Determine the (x, y) coordinate at the center of the cell enclosing the given text.  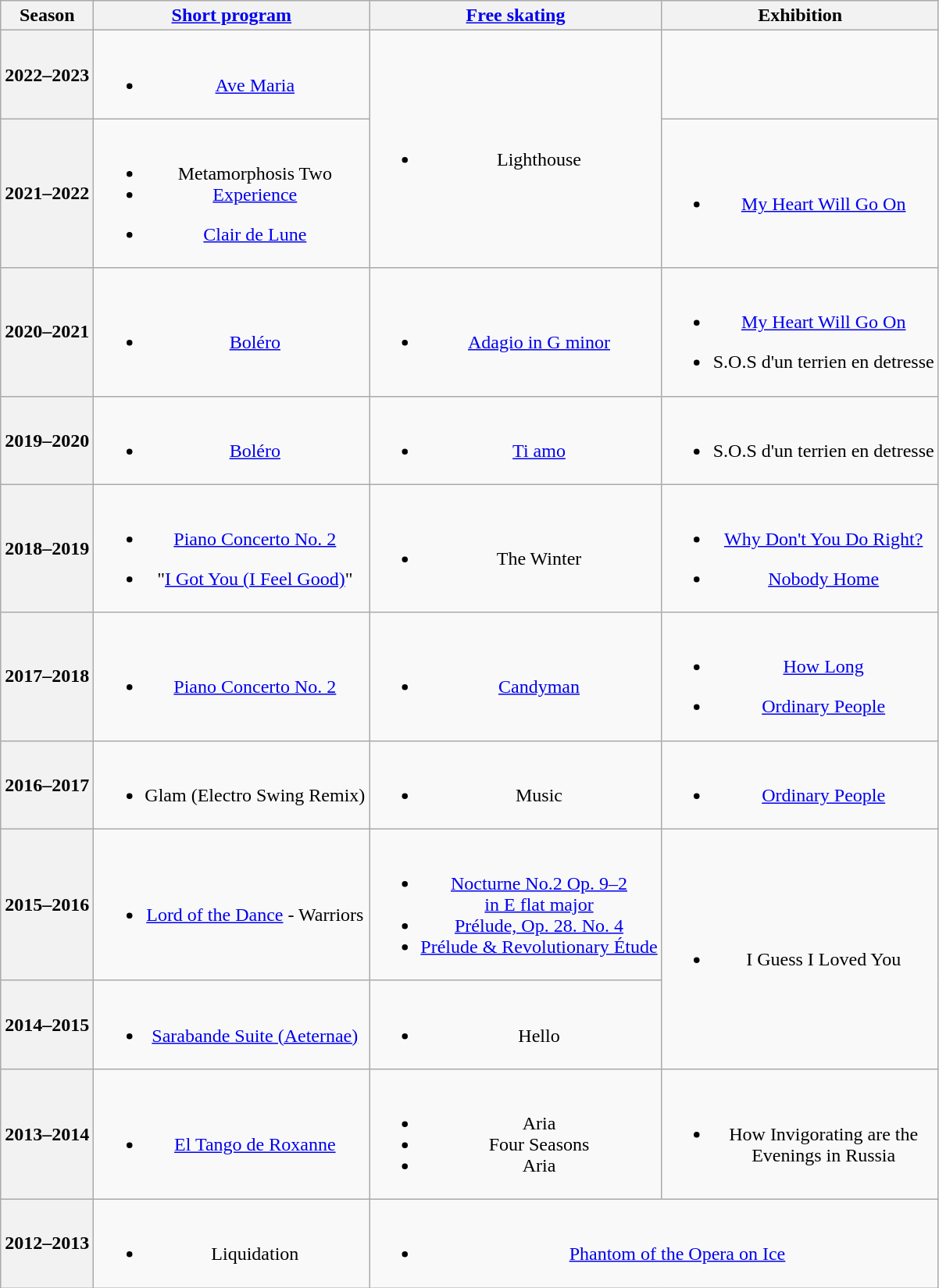
2019–2020 (47, 441)
El Tango de Roxanne (231, 1134)
Ti amo (516, 441)
I Guess I Loved You (800, 948)
Short program (231, 16)
Nocturne No.2 Op. 9–2 in E flat majorPrélude, Op. 28. No. 4Prélude & Revolutionary Étude (516, 904)
Aria Four Seasons Aria (516, 1134)
2017–2018 (47, 676)
2021–2022 (47, 194)
The Winter (516, 548)
Season (47, 16)
Phantom of the Opera on Ice (654, 1243)
Free skating (516, 16)
2016–2017 (47, 784)
2014–2015 (47, 1025)
Lord of the Dance - Warriors (231, 904)
Candyman (516, 676)
2012–2013 (47, 1243)
Piano Concerto No. 2 "I Got You (I Feel Good)" (231, 548)
Why Don't You Do Right? Nobody Home (800, 548)
Music (516, 784)
Piano Concerto No. 2 (231, 676)
S.O.S d'un terrien en detresse (800, 441)
Liquidation (231, 1243)
2015–2016 (47, 904)
Lighthouse (516, 149)
Adagio in G minor (516, 332)
Sarabande Suite (Aeternae) (231, 1025)
2022–2023 (47, 75)
My Heart Will Go On (800, 194)
How Invigorating are the Evenings in Russia (800, 1134)
Metamorphosis Two Experience Clair de Lune (231, 194)
2018–2019 (47, 548)
Ordinary People (800, 784)
Ave Maria (231, 75)
How Long Ordinary People (800, 676)
Exhibition (800, 16)
2020–2021 (47, 332)
My Heart Will Go On S.O.S d'un terrien en detresse (800, 332)
Glam (Electro Swing Remix) (231, 784)
Hello (516, 1025)
2013–2014 (47, 1134)
